Capture the cell that displays the provided text and extract its [X, Y] central coordinate. 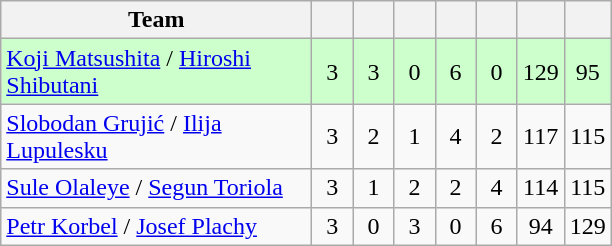
Sule Olaleye / Segun Toriola [156, 188]
117 [540, 136]
Petr Korbel / Josef Plachy [156, 226]
Slobodan Grujić / Ilija Lupulesku [156, 136]
Team [156, 20]
Koji Matsushita / Hiroshi Shibutani [156, 72]
95 [588, 72]
114 [540, 188]
94 [540, 226]
